Extract the [x, y] coordinate from the center of the cell holding the provided text.  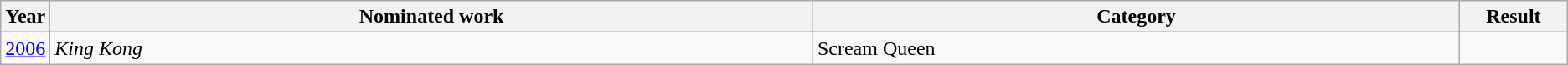
Category [1136, 17]
King Kong [432, 48]
Scream Queen [1136, 48]
Result [1514, 17]
2006 [25, 48]
Nominated work [432, 17]
Year [25, 17]
